Detect which cell encompasses the target text, then output its (X, Y) center coordinate. 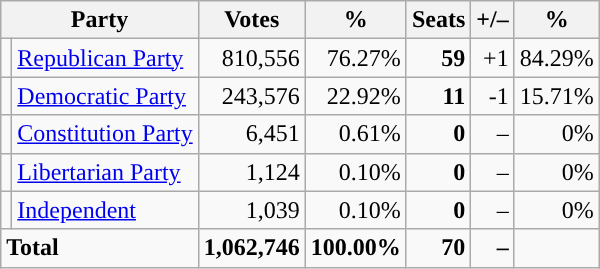
15.71% (556, 96)
810,556 (252, 58)
1,062,746 (252, 248)
Libertarian Party (105, 172)
Constitution Party (105, 134)
+/– (492, 20)
Party (100, 20)
1,124 (252, 172)
84.29% (556, 58)
22.92% (356, 96)
Democratic Party (105, 96)
Total (100, 248)
0.61% (356, 134)
Votes (252, 20)
Independent (105, 210)
11 (438, 96)
1,039 (252, 210)
243,576 (252, 96)
-1 (492, 96)
100.00% (356, 248)
76.27% (356, 58)
+1 (492, 58)
6,451 (252, 134)
70 (438, 248)
Seats (438, 20)
Republican Party (105, 58)
59 (438, 58)
